Search for the cell housing the specified text and yield its (x, y) center coordinate. 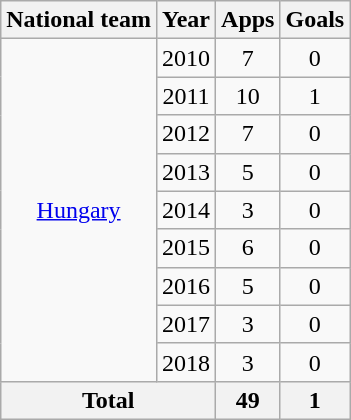
2018 (186, 362)
Goals (315, 20)
National team (79, 20)
Apps (248, 20)
Year (186, 20)
49 (248, 400)
2014 (186, 210)
6 (248, 248)
10 (248, 96)
2013 (186, 172)
2016 (186, 286)
2017 (186, 324)
2011 (186, 96)
Total (108, 400)
Hungary (79, 210)
2010 (186, 58)
2012 (186, 134)
2015 (186, 248)
